Return [X, Y] of the center of cell containing provided text 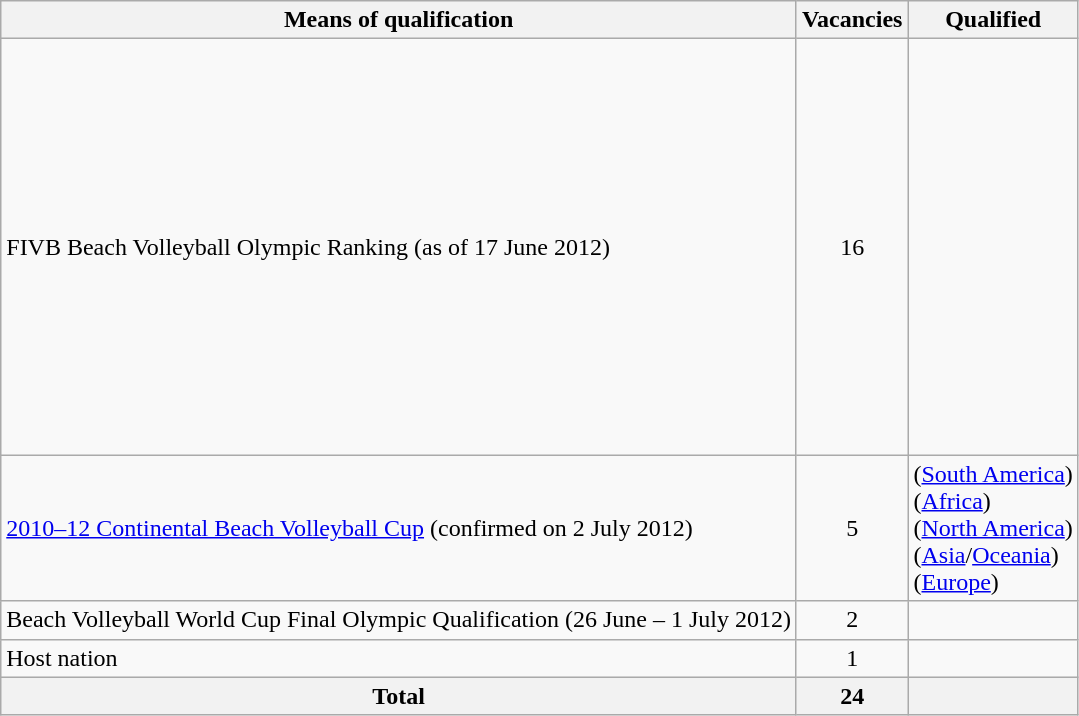
FIVB Beach Volleyball Olympic Ranking (as of 17 June 2012) [399, 247]
Host nation [399, 658]
Total [399, 696]
2010–12 Continental Beach Volleyball Cup (confirmed on 2 July 2012) [399, 528]
Beach Volleyball World Cup Final Olympic Qualification (26 June – 1 July 2012) [399, 620]
2 [852, 620]
Qualified [993, 20]
(South America) (Africa) (North America) (Asia/Oceania) (Europe) [993, 528]
1 [852, 658]
16 [852, 247]
Means of qualification [399, 20]
24 [852, 696]
Vacancies [852, 20]
5 [852, 528]
